For the text-containing cell, return its midpoint in [x, y] coordinate format. 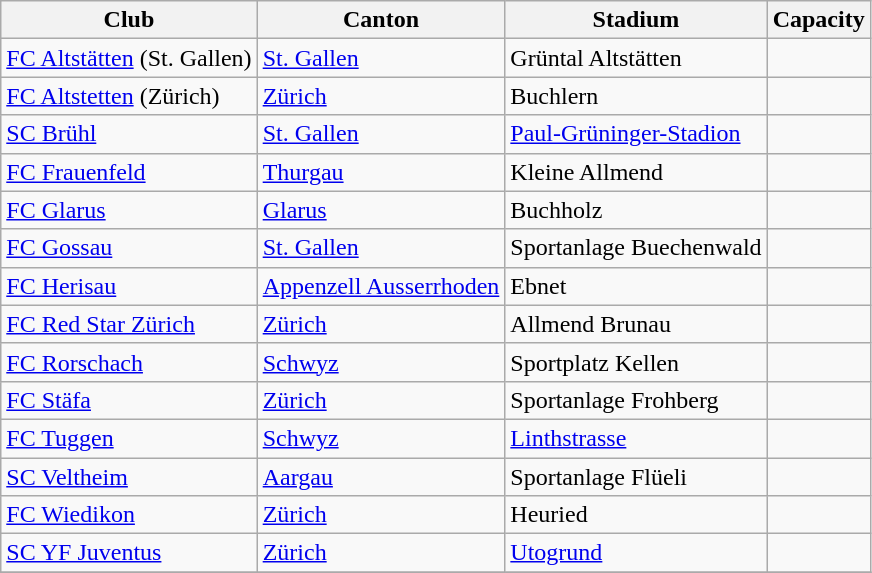
Ebnet [636, 286]
Appenzell Ausserrhoden [381, 286]
SC YF Juventus [129, 553]
Sportanlage Flüeli [636, 477]
Sportanlage Frohberg [636, 400]
Capacity [818, 20]
Glarus [381, 210]
Club [129, 20]
Heuried [636, 515]
Aargau [381, 477]
FC Tuggen [129, 438]
Grüntal Altstätten [636, 58]
FC Glarus [129, 210]
FC Rorschach [129, 362]
FC Altstetten (Zürich) [129, 96]
SC Veltheim [129, 477]
Utogrund [636, 553]
SC Brühl [129, 134]
Buchholz [636, 210]
Stadium [636, 20]
Sportanlage Buechenwald [636, 248]
FC Herisau [129, 286]
Thurgau [381, 172]
Canton [381, 20]
FC Altstätten (St. Gallen) [129, 58]
FC Red Star Zürich [129, 324]
Kleine Allmend [636, 172]
Sportplatz Kellen [636, 362]
Linthstrasse [636, 438]
FC Stäfa [129, 400]
FC Wiedikon [129, 515]
Paul-Grüninger-Stadion [636, 134]
Buchlern [636, 96]
Allmend Brunau [636, 324]
FC Gossau [129, 248]
FC Frauenfeld [129, 172]
